Pinpoint the cell where the given text exists, returning its [x, y] midpoint coordinate. 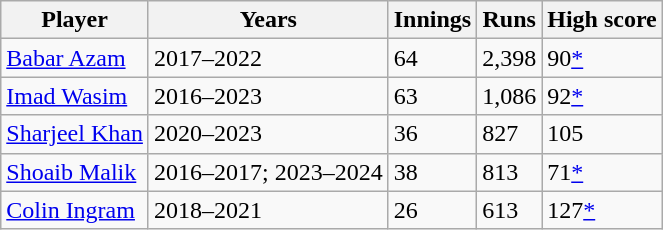
2017–2022 [268, 58]
63 [432, 96]
613 [510, 210]
Runs [510, 20]
2016–2023 [268, 96]
Sharjeel Khan [75, 134]
2016–2017; 2023–2024 [268, 172]
Years [268, 20]
Player [75, 20]
Imad Wasim [75, 96]
71* [602, 172]
38 [432, 172]
Innings [432, 20]
127* [602, 210]
Babar Azam [75, 58]
827 [510, 134]
36 [432, 134]
105 [602, 134]
92* [602, 96]
64 [432, 58]
2,398 [510, 58]
High score [602, 20]
Colin Ingram [75, 210]
Shoaib Malik [75, 172]
90* [602, 58]
2020–2023 [268, 134]
26 [432, 210]
1,086 [510, 96]
813 [510, 172]
2018–2021 [268, 210]
